Identify which cell holds the provided text, then report its (x, y) central coordinate. 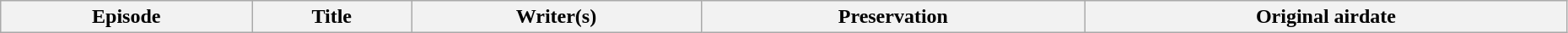
Episode (127, 17)
Writer(s) (557, 17)
Original airdate (1326, 17)
Preservation (892, 17)
Title (332, 17)
